For the text-containing cell, return its midpoint in (x, y) coordinate format. 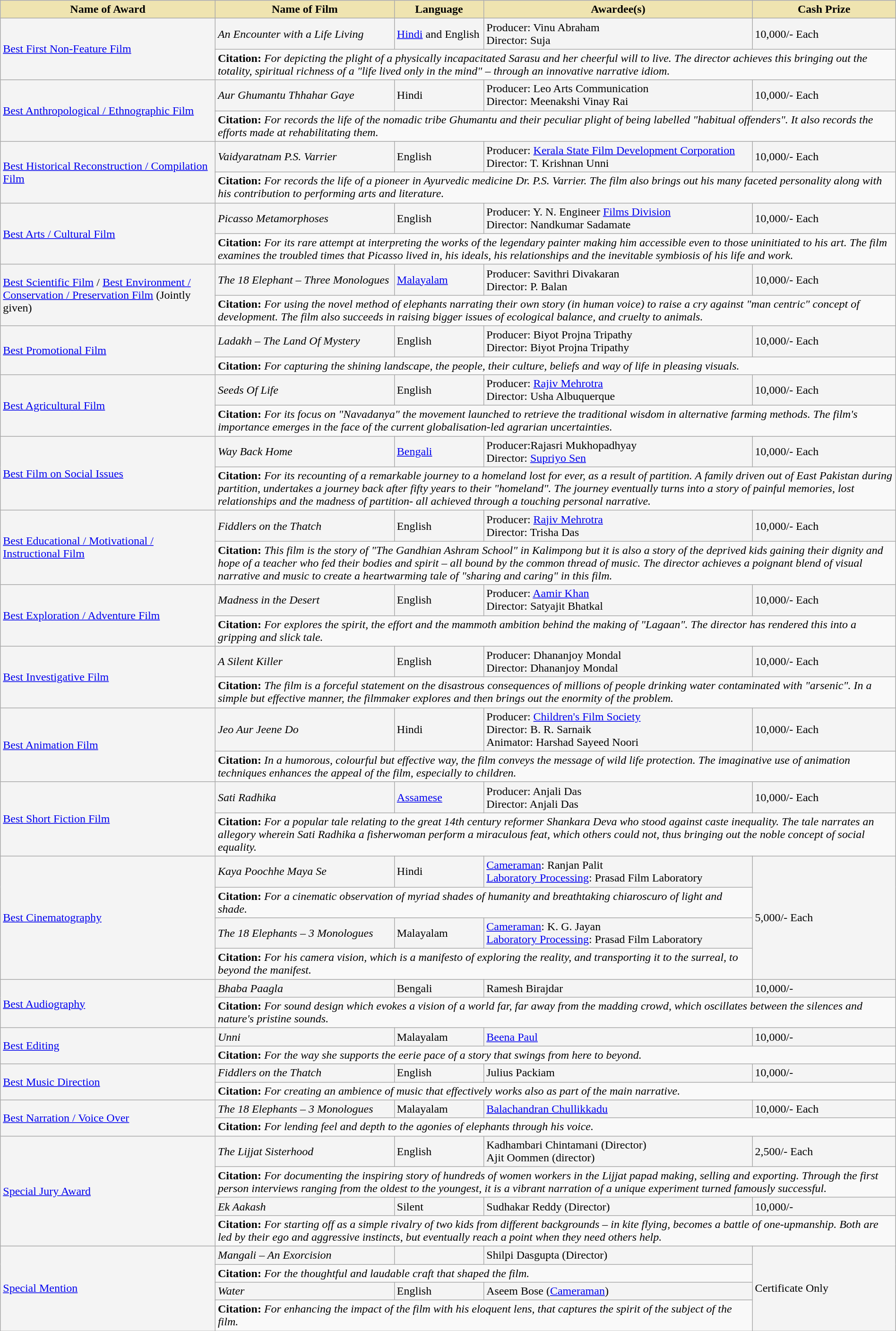
Mangali – An Exorcision (304, 1255)
Picasso Metamorphoses (304, 218)
Best Animation Film (108, 745)
Citation: For a cinematic observation of myriad shades of humanity and breathtaking chiaroscuro of light and shade. (484, 902)
Ek Aakash (304, 1206)
Julius Packiam (618, 1073)
Citation: For enhancing the impact of the film with his eloquent lens, that captures the spirit of the subject of the film. (484, 1316)
Sudhakar Reddy (Director) (618, 1206)
Producer: Children's Film SocietyDirector: B. R. SarnaikAnimator: Harshad Sayeed Noori (618, 729)
Best First Non-Feature Film (108, 49)
Citation: For the way she supports the eerie pace of a story that swings from here to beyond. (555, 1055)
Bhaba Paagla (304, 988)
Producer:Rajasri Mukhopadhyay Director: Supriyo Sen (618, 452)
Citation: For lending feel and depth to the agonies of elephants through his voice. (555, 1127)
Silent (439, 1206)
Best Historical Reconstruction / Compilation Film (108, 172)
The Lijjat Sisterhood (304, 1151)
Shilpi Dasgupta (Director) (618, 1255)
Cash Prize (824, 9)
Way Back Home (304, 452)
The 18 Elephant – Three Monologues (304, 280)
Producer: Kerala State Film Development CorporationDirector: T. Krishnan Unni (618, 157)
Best Cinematography (108, 917)
Best Agricultural Film (108, 406)
Ramesh Birajdar (618, 988)
Vaidyaratnam P.S. Varrier (304, 157)
A Silent Killer (304, 662)
Hindi and English (439, 34)
Unni (304, 1037)
Best Narration / Voice Over (108, 1118)
Seeds Of Life (304, 390)
Producer: Biyot Projna TripathyDirector: Biyot Projna Tripathy (618, 341)
Cameraman: K. G. JayanLaboratory Processing: Prasad Film Laboratory (618, 933)
Language (439, 9)
Producer: Aamir KhanDirector: Satyajit Bhatkal (618, 600)
Producer: Anjali DasDirector: Anjali Das (618, 797)
Best Audiography (108, 1004)
Best Arts / Cultural Film (108, 233)
Producer: Y. N. Engineer Films DivisionDirector: Nandkumar Sadamate (618, 218)
Name of Film (304, 9)
Producer: Rajiv MehrotraDirector: Usha Albuquerque (618, 390)
Kaya Poochhe Maya Se (304, 872)
Name of Award (108, 9)
Best Exploration / Adventure Film (108, 615)
Awardee(s) (618, 9)
5,000/- Each (824, 917)
Citation: For creating an ambience of music that effectively works also as part of the main narrative. (555, 1091)
Special Jury Award (108, 1191)
Best Educational / Motivational / Instructional Film (108, 547)
Producer: Savithri DivakaranDirector: P. Balan (618, 280)
Best Film on Social Issues (108, 474)
Best Short Fiction Film (108, 819)
Beena Paul (618, 1037)
Ladakh – The Land Of Mystery (304, 341)
An Encounter with a Life Living (304, 34)
Producer: Rajiv MehrotraDirector: Trisha Das (618, 526)
Kadhambari Chintamani (Director)Ajit Oommen (director) (618, 1151)
Aseem Bose (Cameraman) (618, 1291)
Citation: For the thoughtful and laudable craft that shaped the film. (484, 1273)
Producer: Leo Arts CommunicationDirector: Meenakshi Vinay Rai (618, 95)
Special Mention (108, 1288)
Producer: Dhananjoy MondalDirector: Dhananjoy Mondal (618, 662)
Citation: For capturing the shining landscape, the people, their culture, beliefs and way of life in pleasing visuals. (555, 365)
Aur Ghumantu Thhahar Gaye (304, 95)
2,500/- Each (824, 1151)
Sati Radhika (304, 797)
Jeo Aur Jeene Do (304, 729)
Certificate Only (824, 1288)
Madness in the Desert (304, 600)
Best Investigative Film (108, 677)
Water (304, 1291)
Best Scientific Film / Best Environment / Conservation / Preservation Film (Jointly given) (108, 295)
Best Anthropological / Ethnographic Film (108, 111)
Assamese (439, 797)
Cameraman: Ranjan PalitLaboratory Processing: Prasad Film Laboratory (618, 872)
Best Music Direction (108, 1082)
Balachandran Chullikkadu (618, 1109)
Best Promotional Film (108, 350)
Producer: Vinu AbrahamDirector: Suja (618, 34)
Citation: For his camera vision, which is a manifesto of exploring the reality, and transporting it to the surreal, to beyond the manifest. (484, 964)
Best Editing (108, 1046)
